Identify which cell holds the provided text, then report its (X, Y) central coordinate. 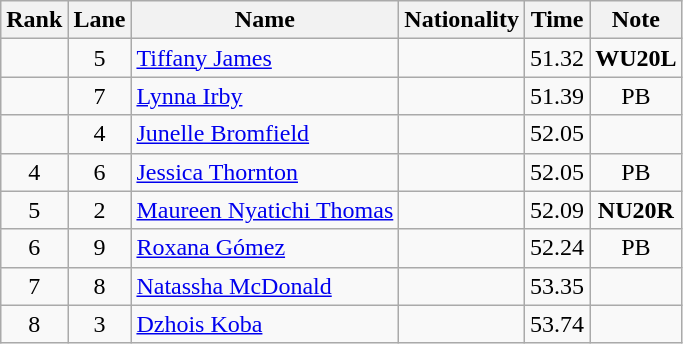
Roxana Gómez (265, 248)
52.24 (558, 248)
Rank (34, 20)
53.74 (558, 324)
Note (636, 20)
51.39 (558, 96)
NU20R (636, 210)
Junelle Bromfield (265, 134)
Natassha McDonald (265, 286)
Maureen Nyatichi Thomas (265, 210)
Jessica Thornton (265, 172)
52.09 (558, 210)
Lynna Irby (265, 96)
3 (100, 324)
51.32 (558, 58)
Name (265, 20)
Nationality (462, 20)
53.35 (558, 286)
9 (100, 248)
2 (100, 210)
WU20L (636, 58)
Lane (100, 20)
Dzhois Koba (265, 324)
Tiffany James (265, 58)
Time (558, 20)
